Capture the cell that displays the provided text and extract its (X, Y) central coordinate. 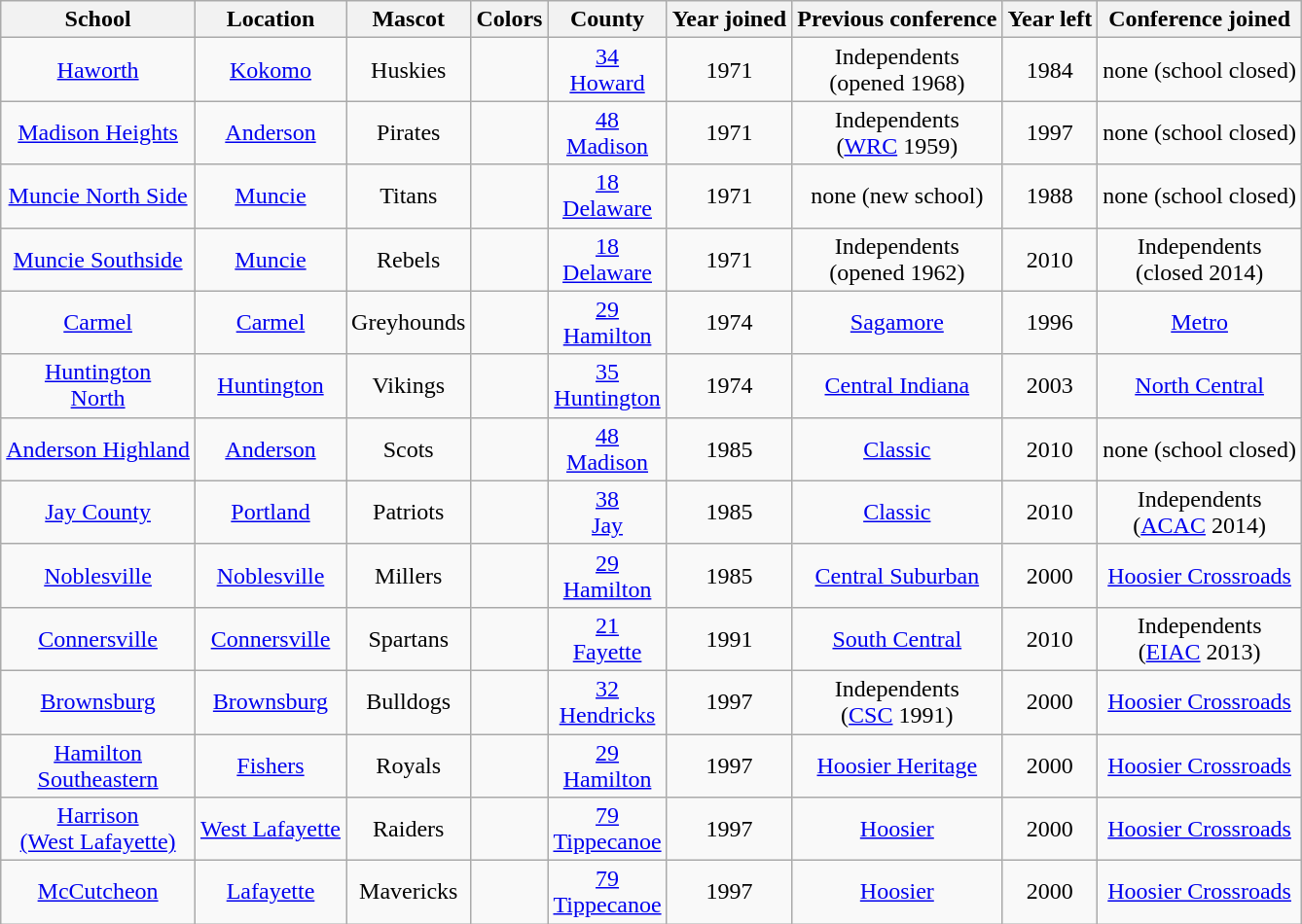
Year joined (730, 19)
North Central (1200, 385)
32 Hendricks (607, 702)
Independents(opened 1962) (897, 259)
School (98, 19)
Greyhounds (409, 323)
Vikings (409, 385)
1988 (1050, 196)
1996 (1050, 323)
1984 (1050, 70)
Millers (409, 576)
Metro (1200, 323)
West Lafayette (271, 829)
21 Fayette (607, 638)
Independents(closed 2014) (1200, 259)
Haworth (98, 70)
Independents(CSC 1991) (897, 702)
Raiders (409, 829)
Huntington North (98, 385)
Independents(EIAC 2013) (1200, 638)
34 Howard (607, 70)
Bulldogs (409, 702)
Scots (409, 449)
1991 (730, 638)
Location (271, 19)
Royals (409, 764)
none (new school) (897, 196)
County (607, 19)
Lafayette (271, 893)
Central Suburban (897, 576)
Portland (271, 512)
McCutcheon (98, 893)
Pirates (409, 132)
2003 (1050, 385)
Previous conference (897, 19)
Titans (409, 196)
Anderson Highland (98, 449)
Central Indiana (897, 385)
Year left (1050, 19)
35 Huntington (607, 385)
Harrison (West Lafayette) (98, 829)
38 Jay (607, 512)
Spartans (409, 638)
Madison Heights (98, 132)
Independents(WRC 1959) (897, 132)
Kokomo (271, 70)
Huskies (409, 70)
Huntington (271, 385)
Patriots (409, 512)
South Central (897, 638)
Hamilton Southeastern (98, 764)
Mavericks (409, 893)
Fishers (271, 764)
Independents(ACAC 2014) (1200, 512)
Colors (510, 19)
Rebels (409, 259)
Mascot (409, 19)
Muncie North Side (98, 196)
Independents(opened 1968) (897, 70)
Muncie Southside (98, 259)
Hoosier Heritage (897, 764)
Conference joined (1200, 19)
Jay County (98, 512)
Sagamore (897, 323)
